Search for the cell housing the specified text and yield its (X, Y) center coordinate. 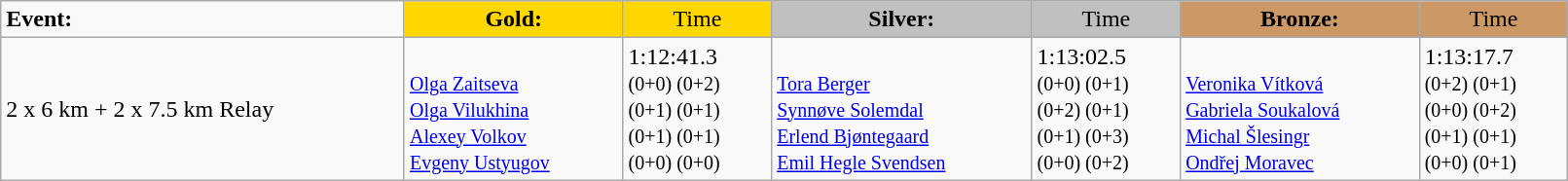
Silver: (901, 19)
Olga ZaitsevaOlga VilukhinaAlexey VolkovEvgeny Ustyugov (514, 109)
Tora BergerSynnøve SolemdalErlend BjøntegaardEmil Hegle Svendsen (901, 109)
1:12:41.3 (0+0) (0+2)(0+1) (0+1)(0+1) (0+1)(0+0) (0+0) (697, 109)
1:13:02.5(0+0) (0+1)(0+2) (0+1)(0+1) (0+3)(0+0) (0+2) (1106, 109)
Gold: (514, 19)
1:13:17.7(0+2) (0+1)(0+0) (0+2)(0+1) (0+1)(0+0) (0+1) (1493, 109)
Event: (202, 19)
2 x 6 km + 2 x 7.5 km Relay (202, 109)
Veronika VítkováGabriela SoukalováMichal ŠlesingrOndřej Moravec (1300, 109)
Bronze: (1300, 19)
